Find where the given text appears and provide that cell's center as [x, y] coordinate. 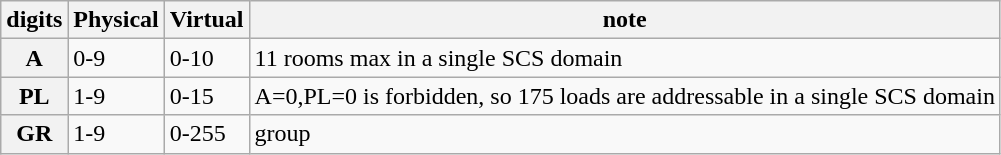
11 rooms max in a single SCS domain [624, 58]
0-15 [206, 96]
Physical [116, 20]
A=0,PL=0 is forbidden, so 175 loads are addressable in a single SCS domain [624, 96]
GR [34, 134]
0-255 [206, 134]
group [624, 134]
note [624, 20]
A [34, 58]
0-9 [116, 58]
Virtual [206, 20]
PL [34, 96]
0-10 [206, 58]
digits [34, 20]
